Locate the cell with the specified text and output its (x, y) center coordinate. 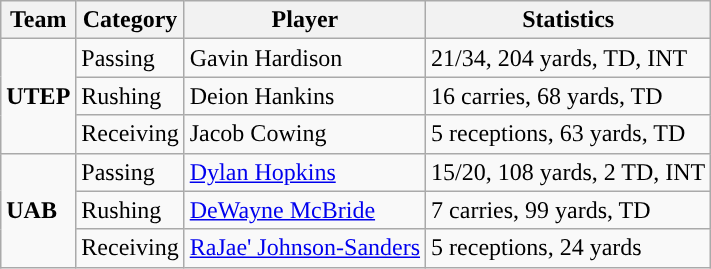
UAB (38, 210)
RaJae' Johnson-Sanders (304, 248)
Gavin Hardison (304, 58)
21/34, 204 yards, TD, INT (568, 58)
7 carries, 99 yards, TD (568, 210)
15/20, 108 yards, 2 TD, INT (568, 172)
Jacob Cowing (304, 134)
Deion Hankins (304, 96)
Category (130, 20)
5 receptions, 63 yards, TD (568, 134)
Dylan Hopkins (304, 172)
Team (38, 20)
UTEP (38, 96)
Statistics (568, 20)
16 carries, 68 yards, TD (568, 96)
DeWayne McBride (304, 210)
5 receptions, 24 yards (568, 248)
Player (304, 20)
